From the cell containing the given text, extract its center point as [X, Y] coordinate. 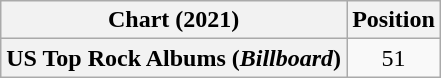
Position [394, 20]
51 [394, 58]
US Top Rock Albums (Billboard) [174, 58]
Chart (2021) [174, 20]
